Extract the [X, Y] coordinate from the center of the cell holding the provided text.  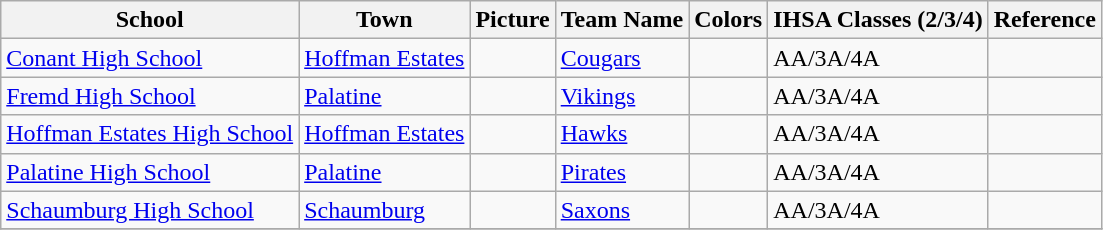
Schaumburg [384, 210]
Town [384, 20]
Vikings [622, 96]
Fremd High School [150, 96]
Conant High School [150, 58]
Colors [728, 20]
Team Name [622, 20]
Reference [1044, 20]
IHSA Classes (2/3/4) [878, 20]
Hawks [622, 134]
Pirates [622, 172]
Cougars [622, 58]
Picture [512, 20]
Hoffman Estates High School [150, 134]
Saxons [622, 210]
Palatine High School [150, 172]
School [150, 20]
Schaumburg High School [150, 210]
